Locate the cell with the specified text and output its [X, Y] center coordinate. 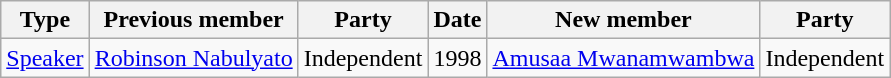
Type [45, 20]
New member [624, 20]
1998 [458, 58]
Speaker [45, 58]
Date [458, 20]
Robinson Nabulyato [194, 58]
Amusaa Mwanamwambwa [624, 58]
Previous member [194, 20]
